Pinpoint the cell where the given text exists, returning its (X, Y) midpoint coordinate. 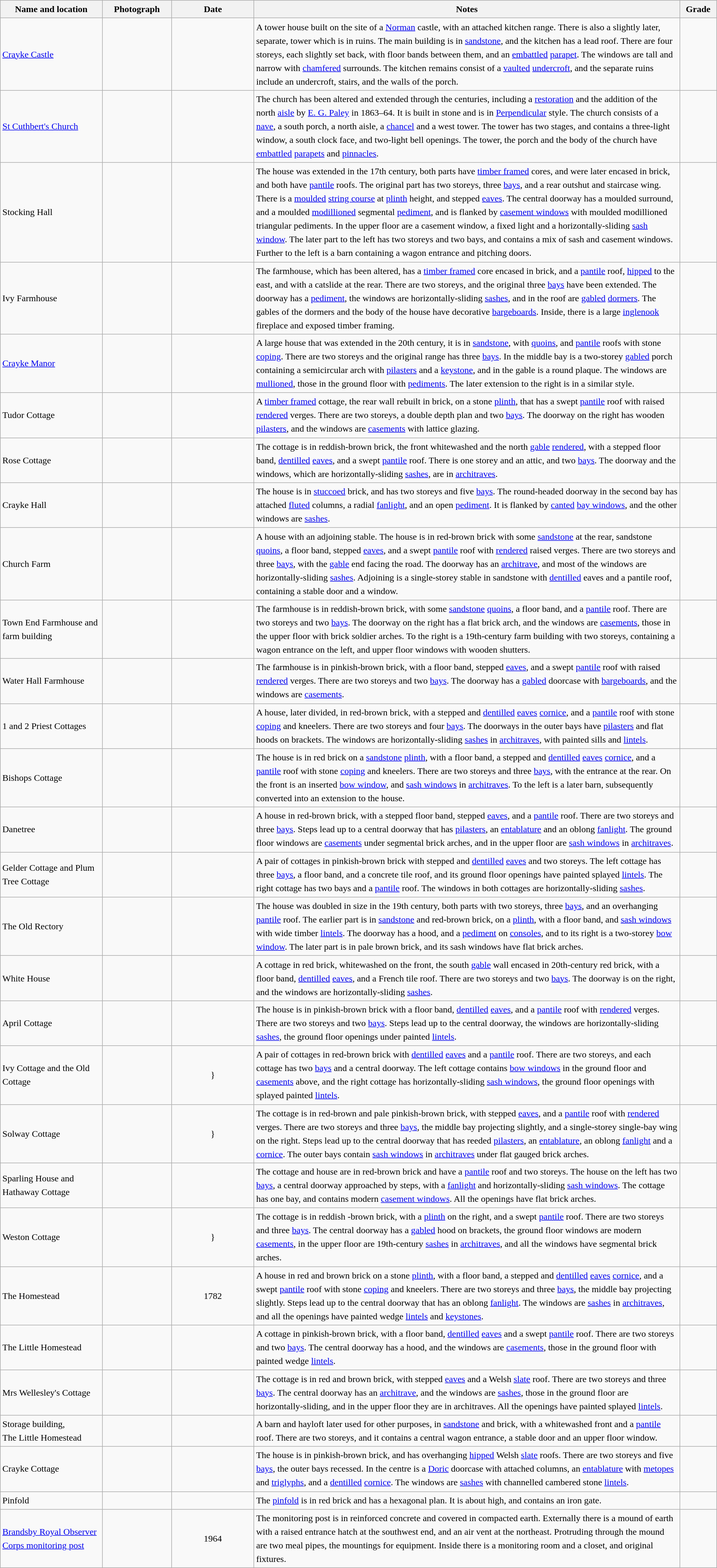
Crayke Cottage (51, 1469)
Bishops Cottage (51, 778)
Photograph (137, 9)
Brandsby Royal Observer Corps monitoring post (51, 1539)
Notes (467, 9)
White House (51, 978)
The Old Rectory (51, 927)
Water Hall Farmhouse (51, 681)
Mrs Wellesley's Cottage (51, 1392)
Crayke Hall (51, 505)
Stocking Hall (51, 212)
Crayke Manor (51, 364)
The pinfold is in red brick and has a hexagonal plan. It is about high, and contains an iron gate. (467, 1500)
Town End Farmhouse and farm building (51, 629)
St Cuthbert's Church (51, 126)
Date (213, 9)
The Homestead (51, 1296)
The Little Homestead (51, 1348)
Ivy Farmhouse (51, 298)
Solway Cottage (51, 1134)
Storage building,The Little Homestead (51, 1431)
1964 (213, 1539)
Name and location (51, 9)
Sparling House and Hathaway Cottage (51, 1185)
Tudor Cottage (51, 415)
Church Farm (51, 564)
1782 (213, 1296)
Danetree (51, 830)
Crayke Castle (51, 54)
Ivy Cottage and the Old Cottage (51, 1075)
Pinfold (51, 1500)
Rose Cottage (51, 460)
Grade (698, 9)
Weston Cottage (51, 1237)
1 and 2 Priest Cottages (51, 726)
April Cottage (51, 1023)
Gelder Cottage and Plum Tree Cottage (51, 875)
